Return the (x, y) coordinate for the center point of the cell that contains the specified text.  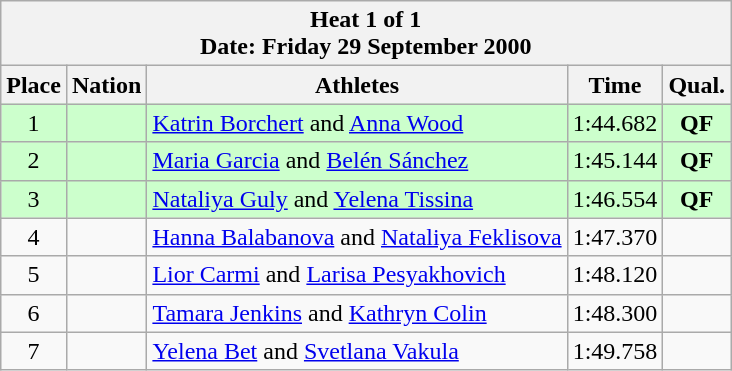
Yelena Bet and Svetlana Vakula (357, 351)
Qual. (697, 85)
Lior Carmi and Larisa Pesyakhovich (357, 275)
Athletes (357, 85)
1:44.682 (615, 123)
1:48.120 (615, 275)
2 (34, 161)
1:46.554 (615, 199)
4 (34, 237)
Nataliya Guly and Yelena Tissina (357, 199)
Tamara Jenkins and Kathryn Colin (357, 313)
Nation (106, 85)
7 (34, 351)
1:45.144 (615, 161)
Time (615, 85)
6 (34, 313)
1:47.370 (615, 237)
5 (34, 275)
Place (34, 85)
Heat 1 of 1 Date: Friday 29 September 2000 (366, 34)
3 (34, 199)
Hanna Balabanova and Nataliya Feklisova (357, 237)
1:49.758 (615, 351)
Maria Garcia and Belén Sánchez (357, 161)
1:48.300 (615, 313)
1 (34, 123)
Katrin Borchert and Anna Wood (357, 123)
